Capture the cell that displays the provided text and extract its [x, y] central coordinate. 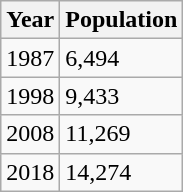
1987 [30, 58]
Population [122, 20]
2018 [30, 172]
11,269 [122, 134]
2008 [30, 134]
1998 [30, 96]
Year [30, 20]
14,274 [122, 172]
9,433 [122, 96]
6,494 [122, 58]
